Extract the [x, y] coordinate from the center of the cell holding the provided text.  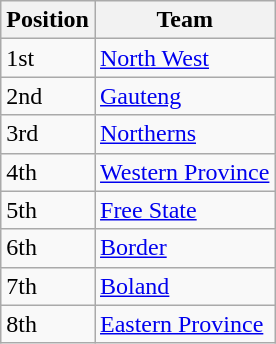
5th [48, 210]
2nd [48, 96]
Western Province [184, 172]
Gauteng [184, 96]
4th [48, 172]
North West [184, 58]
Position [48, 20]
Northerns [184, 134]
Team [184, 20]
1st [48, 58]
7th [48, 286]
8th [48, 324]
Boland [184, 286]
6th [48, 248]
Free State [184, 210]
Eastern Province [184, 324]
Border [184, 248]
3rd [48, 134]
